Provide the (x, y) coordinate of the cell's center where the given text is located.  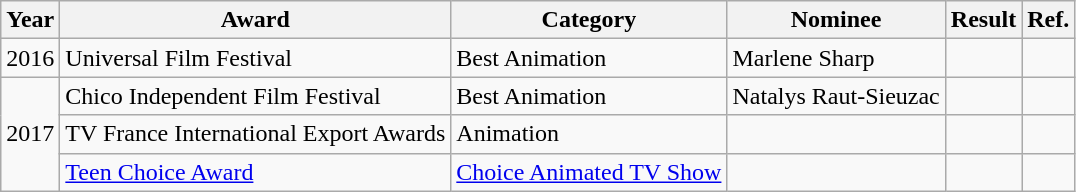
Chico Independent Film Festival (256, 96)
Choice Animated TV Show (589, 172)
2016 (30, 58)
Nominee (836, 20)
TV France International Export Awards (256, 134)
Teen Choice Award (256, 172)
Ref. (1048, 20)
Universal Film Festival (256, 58)
Year (30, 20)
Award (256, 20)
Category (589, 20)
Marlene Sharp (836, 58)
Natalys Raut-Sieuzac (836, 96)
Result (983, 20)
2017 (30, 134)
Animation (589, 134)
